Pinpoint the cell where the given text exists, returning its (x, y) midpoint coordinate. 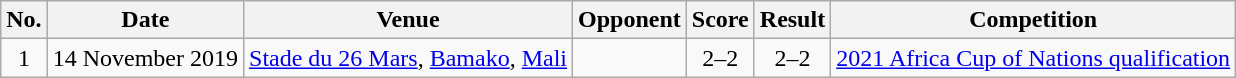
14 November 2019 (145, 58)
Stade du 26 Mars, Bamako, Mali (408, 58)
Competition (1034, 20)
No. (24, 20)
Result (792, 20)
Venue (408, 20)
Date (145, 20)
2021 Africa Cup of Nations qualification (1034, 58)
Score (720, 20)
1 (24, 58)
Opponent (630, 20)
